Determine the (x, y) coordinate at the center of the cell enclosing the given text.  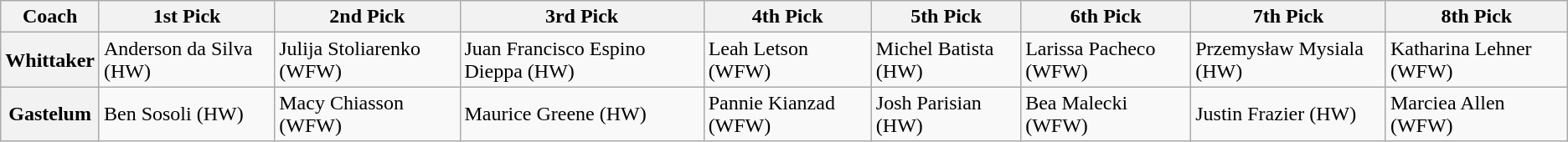
Coach (50, 17)
5th Pick (946, 17)
Ben Sosoli (HW) (186, 114)
Josh Parisian (HW) (946, 114)
Macy Chiasson (WFW) (367, 114)
Marciea Allen (WFW) (1476, 114)
Julija Stoliarenko (WFW) (367, 60)
Gastelum (50, 114)
Leah Letson (WFW) (787, 60)
Katharina Lehner (WFW) (1476, 60)
4th Pick (787, 17)
Larissa Pacheco (WFW) (1106, 60)
3rd Pick (581, 17)
8th Pick (1476, 17)
2nd Pick (367, 17)
Justin Frazier (HW) (1288, 114)
Bea Malecki (WFW) (1106, 114)
Maurice Greene (HW) (581, 114)
7th Pick (1288, 17)
Pannie Kianzad (WFW) (787, 114)
6th Pick (1106, 17)
Juan Francisco Espino Dieppa (HW) (581, 60)
Michel Batista (HW) (946, 60)
Whittaker (50, 60)
Anderson da Silva (HW) (186, 60)
Przemysław Mysiala (HW) (1288, 60)
1st Pick (186, 17)
